Provide the [X, Y] coordinate of the cell's center where the given text is located.  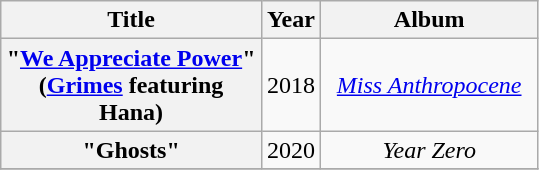
Miss Anthropocene [428, 85]
2018 [290, 85]
Album [428, 20]
Year [290, 20]
Year Zero [428, 150]
Title [132, 20]
"Ghosts" [132, 150]
"We Appreciate Power"(Grimes featuring Hana) [132, 85]
2020 [290, 150]
